Determine the [x, y] coordinate at the center of the cell enclosing the given text.  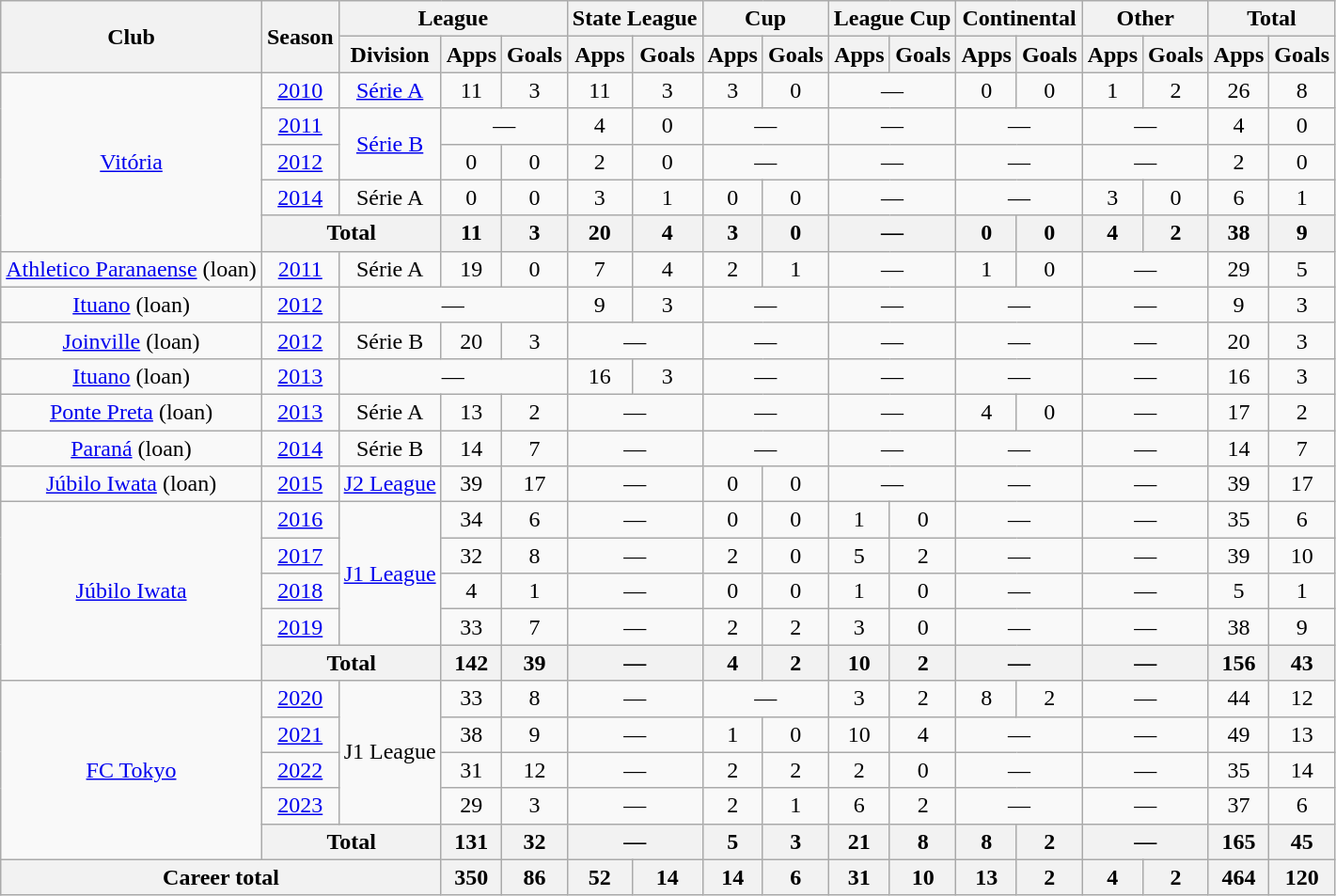
Club [132, 37]
44 [1238, 699]
Season [300, 37]
86 [535, 877]
49 [1238, 734]
34 [471, 520]
Joinville (loan) [132, 340]
Ponte Preta (loan) [132, 412]
464 [1238, 877]
131 [471, 841]
21 [859, 841]
37 [1238, 806]
Other [1145, 19]
142 [471, 663]
Paraná (loan) [132, 448]
Division [389, 55]
2017 [300, 556]
2015 [300, 484]
43 [1302, 663]
19 [471, 269]
Career total [221, 877]
165 [1238, 841]
2021 [300, 734]
Vitória [132, 162]
120 [1302, 877]
2023 [300, 806]
Júbilo Iwata (loan) [132, 484]
J2 League [389, 484]
350 [471, 877]
League Cup [892, 19]
Júbilo Iwata [132, 591]
45 [1302, 841]
2019 [300, 627]
2010 [300, 90]
Athletico Paranaense (loan) [132, 269]
FC Tokyo [132, 770]
52 [600, 877]
League [453, 19]
26 [1238, 90]
156 [1238, 663]
2020 [300, 699]
2022 [300, 770]
2016 [300, 520]
State League [635, 19]
2018 [300, 591]
Cup [765, 19]
Continental [1019, 19]
